Detect which cell encompasses the target text, then output its [x, y] center coordinate. 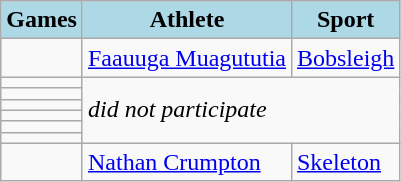
Nathan Crumpton [186, 162]
Games [42, 20]
Bobsleigh [345, 58]
Faauuga Muagututia [186, 58]
Skeleton [345, 162]
Sport [345, 20]
did not participate [240, 110]
Athlete [186, 20]
